Capture the cell that displays the provided text and extract its (x, y) central coordinate. 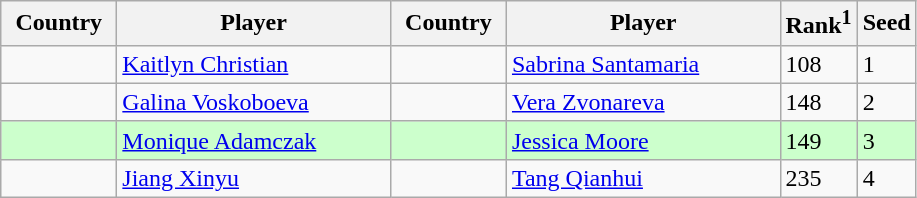
149 (818, 140)
2 (886, 102)
Rank1 (818, 24)
235 (818, 178)
4 (886, 178)
Monique Adamczak (254, 140)
Seed (886, 24)
3 (886, 140)
108 (818, 64)
1 (886, 64)
Jiang Xinyu (254, 178)
Vera Zvonareva (643, 102)
Kaitlyn Christian (254, 64)
Galina Voskoboeva (254, 102)
Tang Qianhui (643, 178)
Jessica Moore (643, 140)
148 (818, 102)
Sabrina Santamaria (643, 64)
